Locate the cell with the specified text and output its (X, Y) center coordinate. 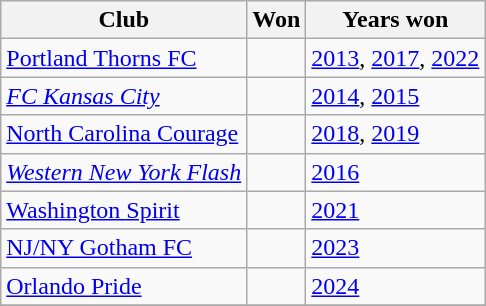
2021 (396, 210)
2016 (396, 172)
Won (276, 20)
2014, 2015 (396, 96)
Portland Thorns FC (124, 58)
Years won (396, 20)
2018, 2019 (396, 134)
Western New York Flash (124, 172)
Washington Spirit (124, 210)
North Carolina Courage (124, 134)
2013, 2017, 2022 (396, 58)
2023 (396, 248)
Orlando Pride (124, 286)
Club (124, 20)
FC Kansas City (124, 96)
NJ/NY Gotham FC (124, 248)
2024 (396, 286)
